Output the (X, Y) coordinate of the center of the cell containing the given text.  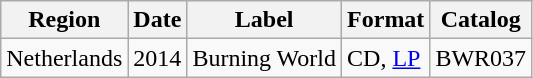
2014 (158, 58)
Netherlands (64, 58)
Region (64, 20)
Label (264, 20)
Date (158, 20)
CD, LP (386, 58)
Catalog (481, 20)
BWR037 (481, 58)
Burning World (264, 58)
Format (386, 20)
